Scan for the cell matching the given text and deliver its [X, Y] coordinate at center. 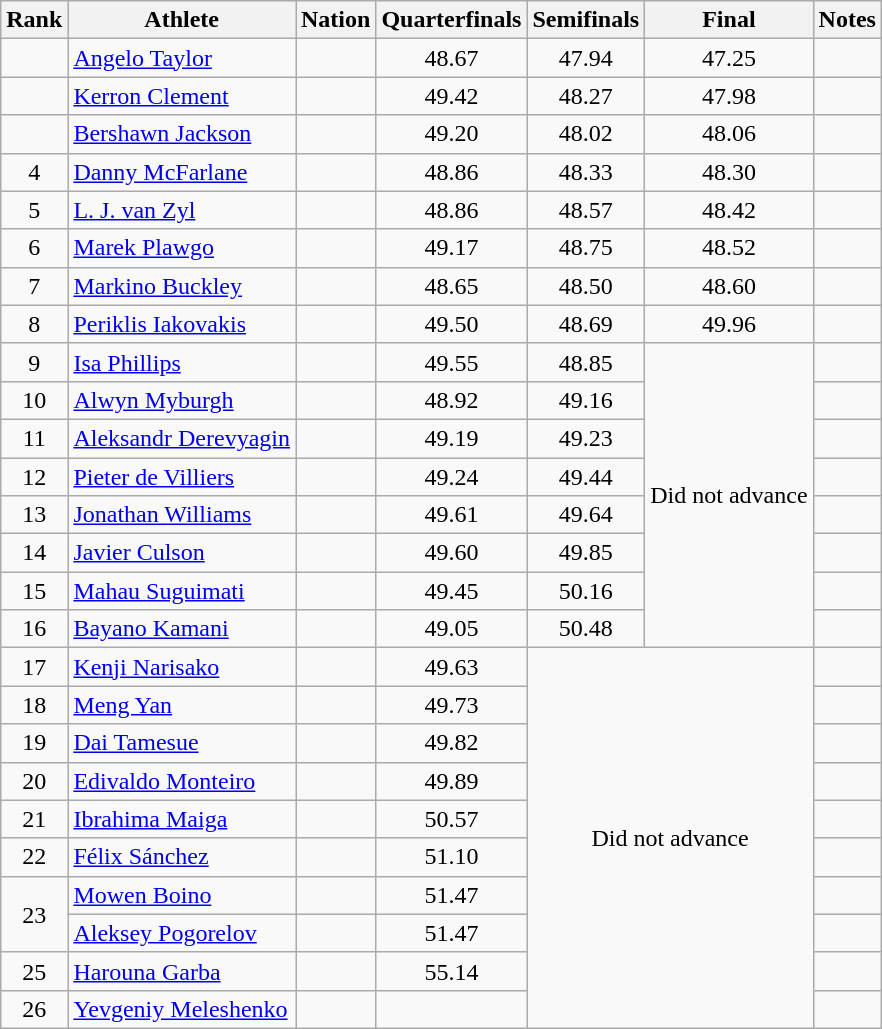
48.85 [586, 362]
Kerron Clement [182, 96]
Félix Sánchez [182, 857]
48.27 [586, 96]
49.17 [452, 248]
25 [34, 971]
Jonathan Williams [182, 515]
47.25 [729, 58]
48.42 [729, 210]
49.50 [452, 324]
49.63 [452, 667]
Angelo Taylor [182, 58]
Markino Buckley [182, 286]
49.45 [452, 591]
49.89 [452, 781]
Mahau Suguimati [182, 591]
48.65 [452, 286]
12 [34, 477]
Isa Phillips [182, 362]
5 [34, 210]
48.57 [586, 210]
9 [34, 362]
49.16 [586, 400]
Marek Plawgo [182, 248]
Semifinals [586, 20]
48.30 [729, 172]
20 [34, 781]
49.42 [452, 96]
48.52 [729, 248]
48.67 [452, 58]
48.02 [586, 134]
48.33 [586, 172]
50.57 [452, 819]
15 [34, 591]
Rank [34, 20]
50.48 [586, 629]
Yevgeniy Meleshenko [182, 1009]
47.98 [729, 96]
Javier Culson [182, 553]
49.73 [452, 705]
48.75 [586, 248]
18 [34, 705]
50.16 [586, 591]
48.92 [452, 400]
49.20 [452, 134]
Nation [336, 20]
17 [34, 667]
Bayano Kamani [182, 629]
49.44 [586, 477]
Bershawn Jackson [182, 134]
49.82 [452, 743]
14 [34, 553]
16 [34, 629]
7 [34, 286]
Danny McFarlane [182, 172]
23 [34, 914]
47.94 [586, 58]
11 [34, 438]
Final [729, 20]
21 [34, 819]
Alwyn Myburgh [182, 400]
Pieter de Villiers [182, 477]
49.85 [586, 553]
8 [34, 324]
13 [34, 515]
49.05 [452, 629]
22 [34, 857]
26 [34, 1009]
49.19 [452, 438]
55.14 [452, 971]
48.50 [586, 286]
Kenji Narisako [182, 667]
Ibrahima Maiga [182, 819]
Periklis Iakovakis [182, 324]
49.24 [452, 477]
48.06 [729, 134]
49.64 [586, 515]
Dai Tamesue [182, 743]
Athlete [182, 20]
6 [34, 248]
L. J. van Zyl [182, 210]
Mowen Boino [182, 895]
19 [34, 743]
Edivaldo Monteiro [182, 781]
48.69 [586, 324]
Aleksey Pogorelov [182, 933]
Meng Yan [182, 705]
51.10 [452, 857]
48.60 [729, 286]
Aleksandr Derevyagin [182, 438]
49.23 [586, 438]
Quarterfinals [452, 20]
49.96 [729, 324]
Harouna Garba [182, 971]
4 [34, 172]
49.55 [452, 362]
10 [34, 400]
49.60 [452, 553]
49.61 [452, 515]
Notes [847, 20]
